From the cell containing the given text, extract its center point as [X, Y] coordinate. 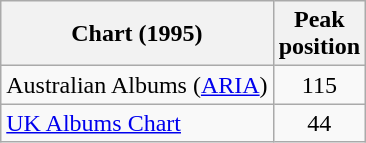
Chart (1995) [137, 34]
115 [319, 85]
44 [319, 123]
UK Albums Chart [137, 123]
Peakposition [319, 34]
Australian Albums (ARIA) [137, 85]
